Pinpoint the cell where the given text exists, returning its [x, y] midpoint coordinate. 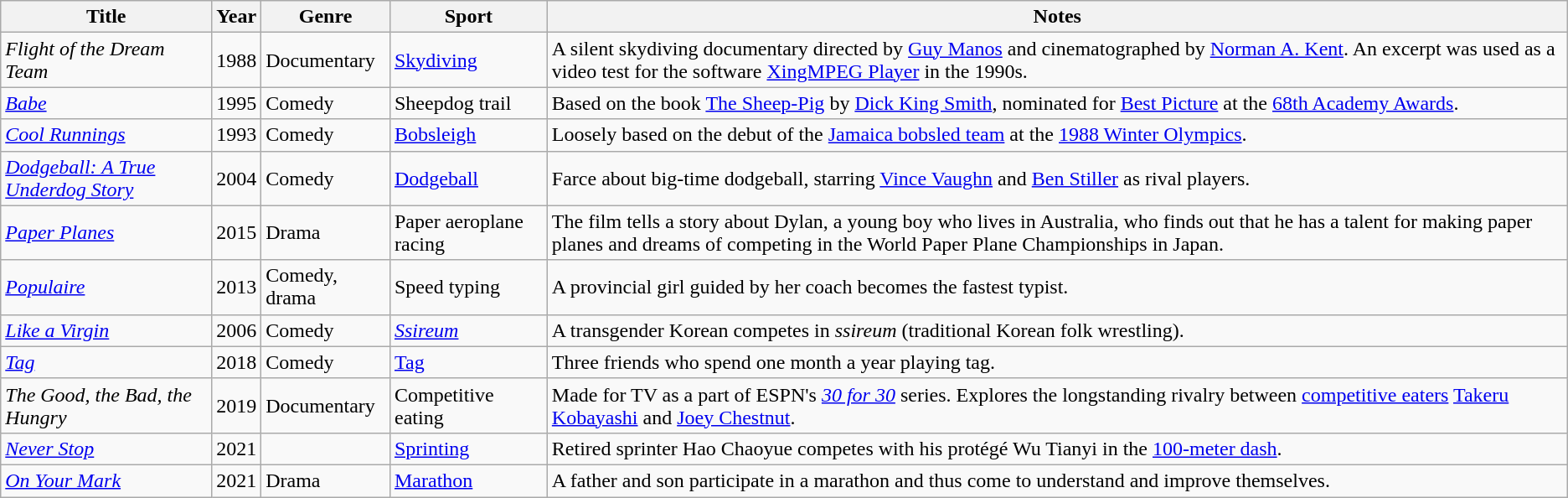
Sprinting [468, 449]
Farce about big-time dodgeball, starring Vince Vaughn and Ben Stiller as rival players. [1057, 178]
Three friends who spend one month a year playing tag. [1057, 362]
2006 [236, 330]
Flight of the Dream Team [106, 60]
Sport [468, 17]
Paper aeroplane racing [468, 233]
Marathon [468, 480]
2018 [236, 362]
Dodgeball [468, 178]
2015 [236, 233]
Like a Virgin [106, 330]
Made for TV as a part of ESPN's 30 for 30 series. Explores the longstanding rivalry between competitive eaters Takeru Kobayashi and Joey Chestnut. [1057, 406]
1993 [236, 135]
Never Stop [106, 449]
Notes [1057, 17]
Bobsleigh [468, 135]
2019 [236, 406]
A provincial girl guided by her coach becomes the fastest typist. [1057, 287]
Populaire [106, 287]
Sheepdog trail [468, 103]
Skydiving [468, 60]
The Good, the Bad, the Hungry [106, 406]
Cool Runnings [106, 135]
Comedy, drama [326, 287]
Babe [106, 103]
Paper Planes [106, 233]
Dodgeball: A True Underdog Story [106, 178]
A father and son participate in a marathon and thus come to understand and improve themselves. [1057, 480]
Based on the book The Sheep-Pig by Dick King Smith, nominated for Best Picture at the 68th Academy Awards. [1057, 103]
On Your Mark [106, 480]
A transgender Korean competes in ssireum (traditional Korean folk wrestling). [1057, 330]
Genre [326, 17]
Speed typing [468, 287]
Ssireum [468, 330]
2004 [236, 178]
1988 [236, 60]
Title [106, 17]
2013 [236, 287]
Competitive eating [468, 406]
Loosely based on the debut of the Jamaica bobsled team at the 1988 Winter Olympics. [1057, 135]
Year [236, 17]
1995 [236, 103]
Retired sprinter Hao Chaoyue competes with his protégé Wu Tianyi in the 100-meter dash. [1057, 449]
